Pinpoint the cell where the given text exists, returning its (x, y) midpoint coordinate. 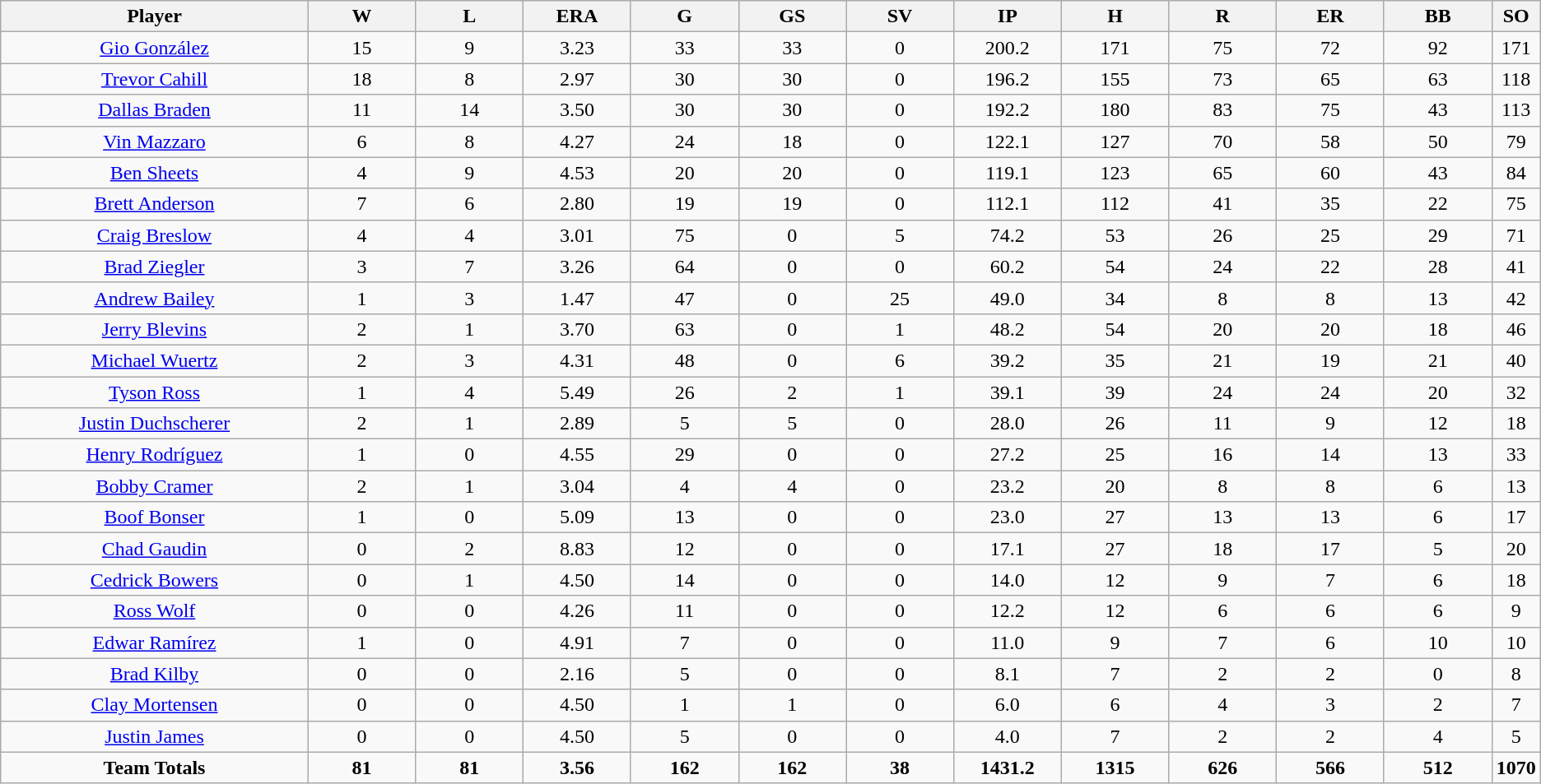
2.97 (578, 79)
49.0 (1008, 298)
112 (1115, 204)
4.55 (578, 455)
127 (1115, 141)
200.2 (1008, 48)
8.83 (578, 549)
R (1223, 16)
1431.2 (1008, 768)
3.26 (578, 267)
Brett Anderson (155, 204)
5.49 (578, 392)
12.2 (1008, 611)
47 (685, 298)
3.56 (578, 768)
1315 (1115, 768)
2.89 (578, 424)
73 (1223, 79)
15 (362, 48)
H (1115, 16)
40 (1516, 360)
6.0 (1008, 705)
48 (685, 360)
180 (1115, 110)
3.01 (578, 235)
Vin Mazzaro (155, 141)
5.09 (578, 517)
64 (685, 267)
L (469, 16)
Bobby Cramer (155, 486)
BB (1437, 16)
Trevor Cahill (155, 79)
119.1 (1008, 173)
4.26 (578, 611)
60 (1330, 173)
27.2 (1008, 455)
Andrew Bailey (155, 298)
Chad Gaudin (155, 549)
1070 (1516, 768)
53 (1115, 235)
58 (1330, 141)
626 (1223, 768)
122.1 (1008, 141)
3.23 (578, 48)
38 (901, 768)
Justin Duchscherer (155, 424)
Clay Mortensen (155, 705)
72 (1330, 48)
84 (1516, 173)
118 (1516, 79)
17.1 (1008, 549)
Ben Sheets (155, 173)
28 (1437, 267)
4.0 (1008, 736)
46 (1516, 329)
39.1 (1008, 392)
112.1 (1008, 204)
Brad Ziegler (155, 267)
23.0 (1008, 517)
Tyson Ross (155, 392)
4.31 (578, 360)
ER (1330, 16)
92 (1437, 48)
71 (1516, 235)
Gio González (155, 48)
113 (1516, 110)
11.0 (1008, 643)
192.2 (1008, 110)
70 (1223, 141)
196.2 (1008, 79)
83 (1223, 110)
SO (1516, 16)
Ross Wolf (155, 611)
16 (1223, 455)
60.2 (1008, 267)
3.70 (578, 329)
Michael Wuertz (155, 360)
Team Totals (155, 768)
23.2 (1008, 486)
4.53 (578, 173)
8.1 (1008, 674)
4.91 (578, 643)
Brad Kilby (155, 674)
W (362, 16)
Henry Rodríguez (155, 455)
3.50 (578, 110)
50 (1437, 141)
28.0 (1008, 424)
Cedrick Bowers (155, 580)
IP (1008, 16)
14.0 (1008, 580)
39 (1115, 392)
74.2 (1008, 235)
48.2 (1008, 329)
Player (155, 16)
Boof Bonser (155, 517)
GS (792, 16)
2.16 (578, 674)
Jerry Blevins (155, 329)
155 (1115, 79)
Craig Breslow (155, 235)
Justin James (155, 736)
32 (1516, 392)
2.80 (578, 204)
566 (1330, 768)
G (685, 16)
512 (1437, 768)
1.47 (578, 298)
SV (901, 16)
Edwar Ramírez (155, 643)
123 (1115, 173)
39.2 (1008, 360)
ERA (578, 16)
4.27 (578, 141)
42 (1516, 298)
34 (1115, 298)
Dallas Braden (155, 110)
3.04 (578, 486)
79 (1516, 141)
